Search for the cell housing the specified text and yield its (X, Y) center coordinate. 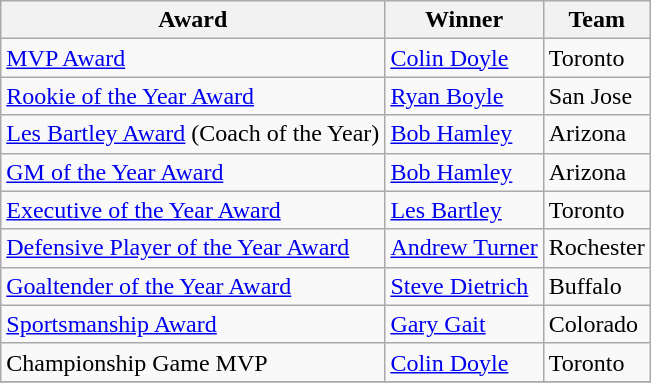
Les Bartley (464, 210)
Buffalo (596, 286)
Award (193, 20)
Team (596, 20)
Rookie of the Year Award (193, 96)
Winner (464, 20)
Executive of the Year Award (193, 210)
GM of the Year Award (193, 172)
Andrew Turner (464, 248)
San Jose (596, 96)
Goaltender of the Year Award (193, 286)
Les Bartley Award (Coach of the Year) (193, 134)
Steve Dietrich (464, 286)
Rochester (596, 248)
Gary Gait (464, 324)
Championship Game MVP (193, 362)
Colorado (596, 324)
MVP Award (193, 58)
Defensive Player of the Year Award (193, 248)
Sportsmanship Award (193, 324)
Ryan Boyle (464, 96)
